Pinpoint the cell where the given text exists, returning its (X, Y) midpoint coordinate. 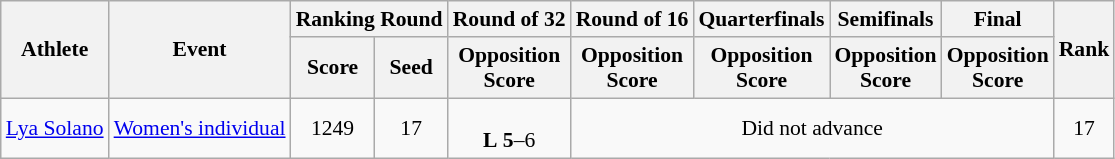
Seed (412, 68)
Rank (1084, 50)
Final (998, 19)
Women's individual (200, 128)
L 5–6 (510, 128)
Athlete (55, 50)
Lya Solano (55, 128)
Semifinals (886, 19)
1249 (333, 128)
Round of 16 (632, 19)
Round of 32 (510, 19)
Did not advance (812, 128)
Ranking Round (370, 19)
Event (200, 50)
Quarterfinals (761, 19)
Score (333, 68)
